Return the [X, Y] coordinate for the center point of the cell that contains the specified text.  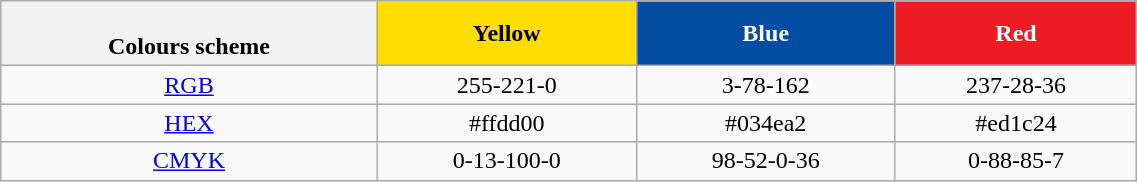
#ffdd00 [506, 123]
Yellow [506, 34]
RGB [189, 85]
0-13-100-0 [506, 161]
CMYK [189, 161]
Red [1016, 34]
237-28-36 [1016, 85]
3-78-162 [766, 85]
98-52-0-36 [766, 161]
#034ea2 [766, 123]
Colours scheme [189, 34]
0-88-85-7 [1016, 161]
HEX [189, 123]
Blue [766, 34]
255-221-0 [506, 85]
#ed1c24 [1016, 123]
